Pinpoint the cell where the given text exists, returning its [X, Y] midpoint coordinate. 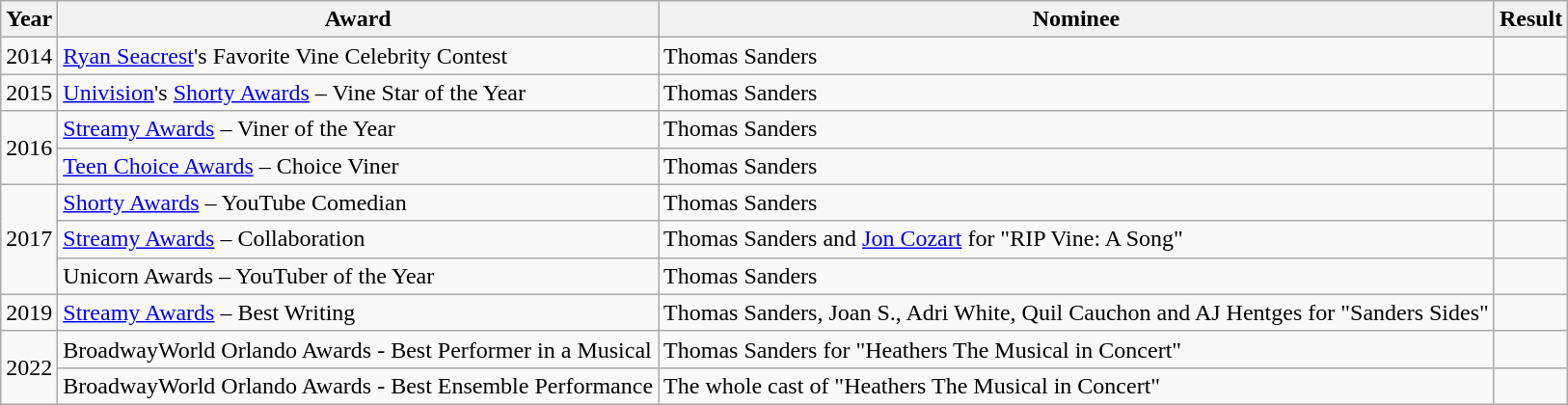
2015 [29, 93]
Univision's Shorty Awards – Vine Star of the Year [359, 93]
BroadwayWorld Orlando Awards - Best Ensemble Performance [359, 386]
Streamy Awards – Best Writing [359, 312]
Nominee [1076, 19]
Thomas Sanders and Jon Cozart for "RIP Vine: A Song" [1076, 239]
Result [1530, 19]
Unicorn Awards – YouTuber of the Year [359, 276]
The whole cast of "Heathers The Musical in Concert" [1076, 386]
2019 [29, 312]
2017 [29, 239]
Thomas Sanders, Joan S., Adri White, Quil Cauchon and AJ Hentges for "Sanders Sides" [1076, 312]
Shorty Awards – YouTube Comedian [359, 202]
Award [359, 19]
2022 [29, 367]
2016 [29, 148]
Streamy Awards – Viner of the Year [359, 129]
BroadwayWorld Orlando Awards - Best Performer in a Musical [359, 349]
Ryan Seacrest's Favorite Vine Celebrity Contest [359, 56]
Thomas Sanders for "Heathers The Musical in Concert" [1076, 349]
Streamy Awards – Collaboration [359, 239]
Year [29, 19]
Teen Choice Awards – Choice Viner [359, 166]
2014 [29, 56]
